Scan for the cell matching the given text and deliver its [x, y] coordinate at center. 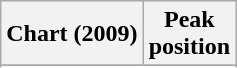
Chart (2009) [72, 34]
Peakposition [189, 34]
